Return the (x, y) coordinate for the center point of the cell that contains the specified text.  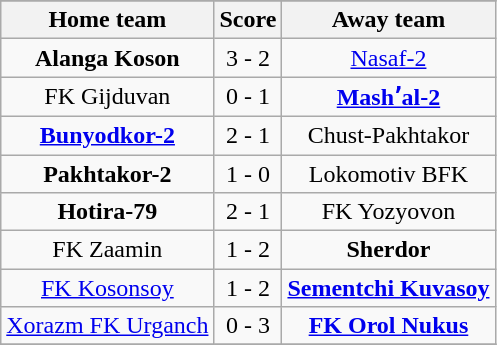
Nasaf-2 (388, 58)
FK Gijduvan (108, 97)
FK Kosonsoy (108, 288)
Alanga Koson (108, 58)
FK Zaamin (108, 250)
Sementchi Kuvasoy (388, 288)
Sherdor (388, 250)
1 - 0 (248, 173)
Xorazm FK Urganch (108, 326)
3 - 2 (248, 58)
0 - 1 (248, 97)
Pakhtakor-2 (108, 173)
Mashʼal-2 (388, 97)
Score (248, 20)
0 - 3 (248, 326)
Bunyodkor-2 (108, 135)
FK Yozyovon (388, 212)
Chust-Pakhtakor (388, 135)
Hotira-79 (108, 212)
FK Orol Nukus (388, 326)
Away team (388, 20)
Lokomotiv BFK (388, 173)
Home team (108, 20)
